Extract the (x, y) coordinate from the center of the cell holding the provided text.  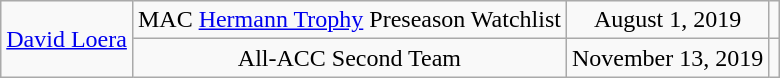
MAC Hermann Trophy Preseason Watchlist (349, 20)
All-ACC Second Team (349, 58)
November 13, 2019 (667, 58)
David Loera (67, 39)
August 1, 2019 (667, 20)
